Scan for the cell matching the given text and deliver its (x, y) coordinate at center. 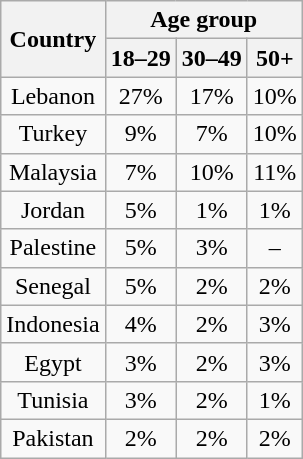
Turkey (53, 134)
11% (274, 172)
Indonesia (53, 324)
Lebanon (53, 96)
50+ (274, 58)
Malaysia (53, 172)
9% (140, 134)
27% (140, 96)
Tunisia (53, 400)
Country (53, 39)
17% (212, 96)
4% (140, 324)
30–49 (212, 58)
18–29 (140, 58)
Senegal (53, 286)
Jordan (53, 210)
Pakistan (53, 438)
Palestine (53, 248)
Age group (204, 20)
– (274, 248)
Egypt (53, 362)
